Pinpoint the cell where the given text exists, returning its [X, Y] midpoint coordinate. 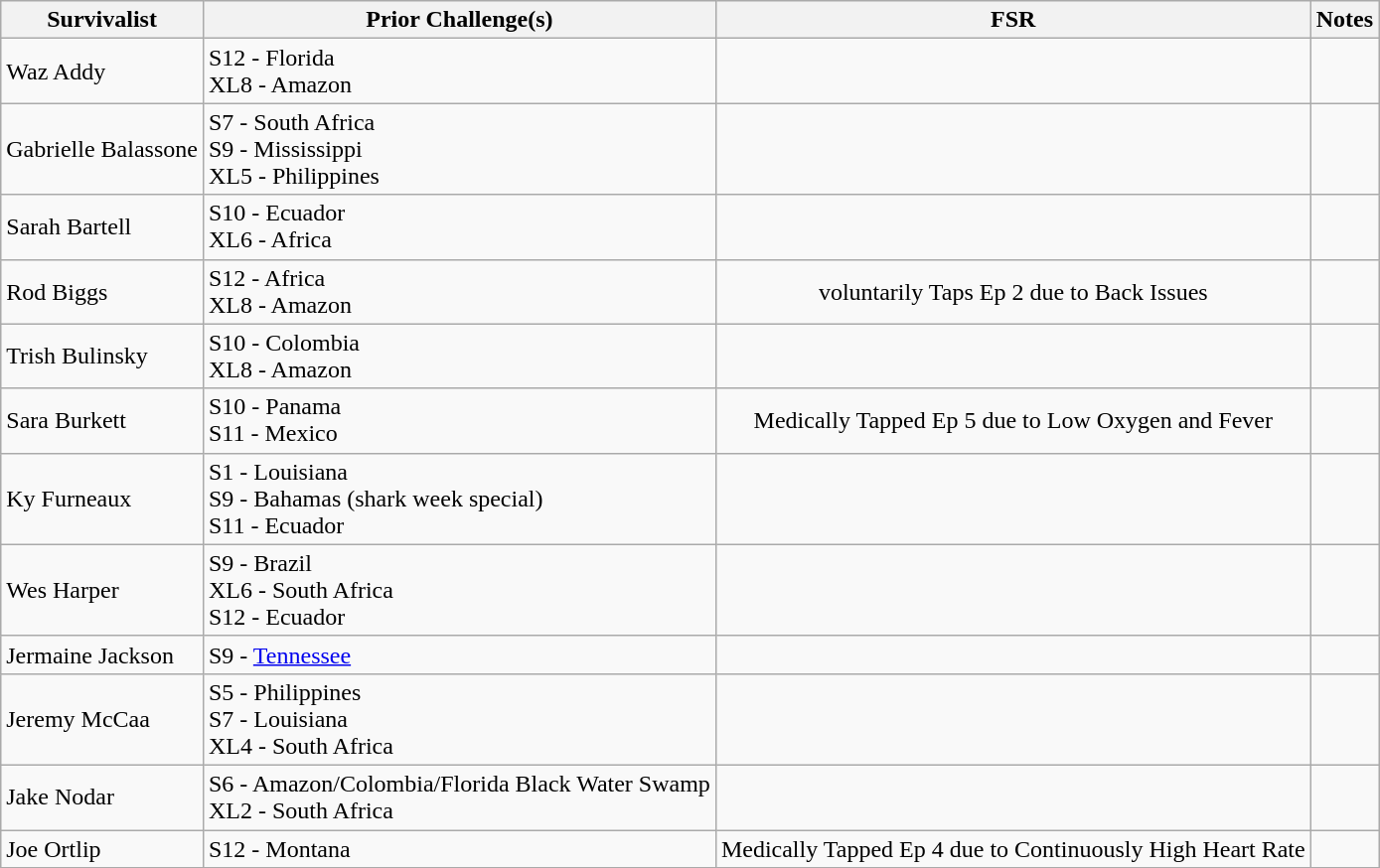
Notes [1344, 20]
Jeremy McCaa [102, 719]
S6 - Amazon/Colombia/Florida Black Water SwampXL2 - South Africa [459, 796]
Waz Addy [102, 72]
Jake Nodar [102, 796]
S12 - Montana [459, 849]
Sarah Bartell [102, 226]
Jermaine Jackson [102, 654]
S1 - LouisianaS9 - Bahamas (shark week special)S11 - Ecuador [459, 499]
Gabrielle Balassone [102, 149]
Sara Burkett [102, 421]
S7 - South AfricaS9 - MississippiXL5 - Philippines [459, 149]
S5 - PhilippinesS7 - LouisianaXL4 - South Africa [459, 719]
S12 - AfricaXL8 - Amazon [459, 292]
voluntarily Taps Ep 2 due to Back Issues [1013, 292]
S12 - FloridaXL8 - Amazon [459, 72]
Wes Harper [102, 590]
Joe Ortlip [102, 849]
Ky Furneaux [102, 499]
Survivalist [102, 20]
S9 - Tennessee [459, 654]
Medically Tapped Ep 4 due to Continuously High Heart Rate [1013, 849]
S10 - PanamaS11 - Mexico [459, 421]
Rod Biggs [102, 292]
S10 - ColombiaXL8 - Amazon [459, 356]
Prior Challenge(s) [459, 20]
Medically Tapped Ep 5 due to Low Oxygen and Fever [1013, 421]
FSR [1013, 20]
Trish Bulinsky [102, 356]
S10 - EcuadorXL6 - Africa [459, 226]
S9 - BrazilXL6 - South AfricaS12 - Ecuador [459, 590]
